Pinpoint the cell where the given text exists, returning its [X, Y] midpoint coordinate. 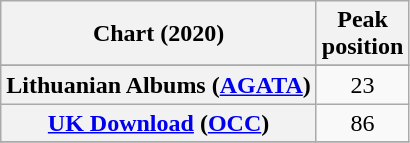
UK Download (OCC) [159, 123]
23 [362, 85]
86 [362, 123]
Chart (2020) [159, 34]
Lithuanian Albums (AGATA) [159, 85]
Peak position [362, 34]
